Capture the cell that displays the provided text and extract its (X, Y) central coordinate. 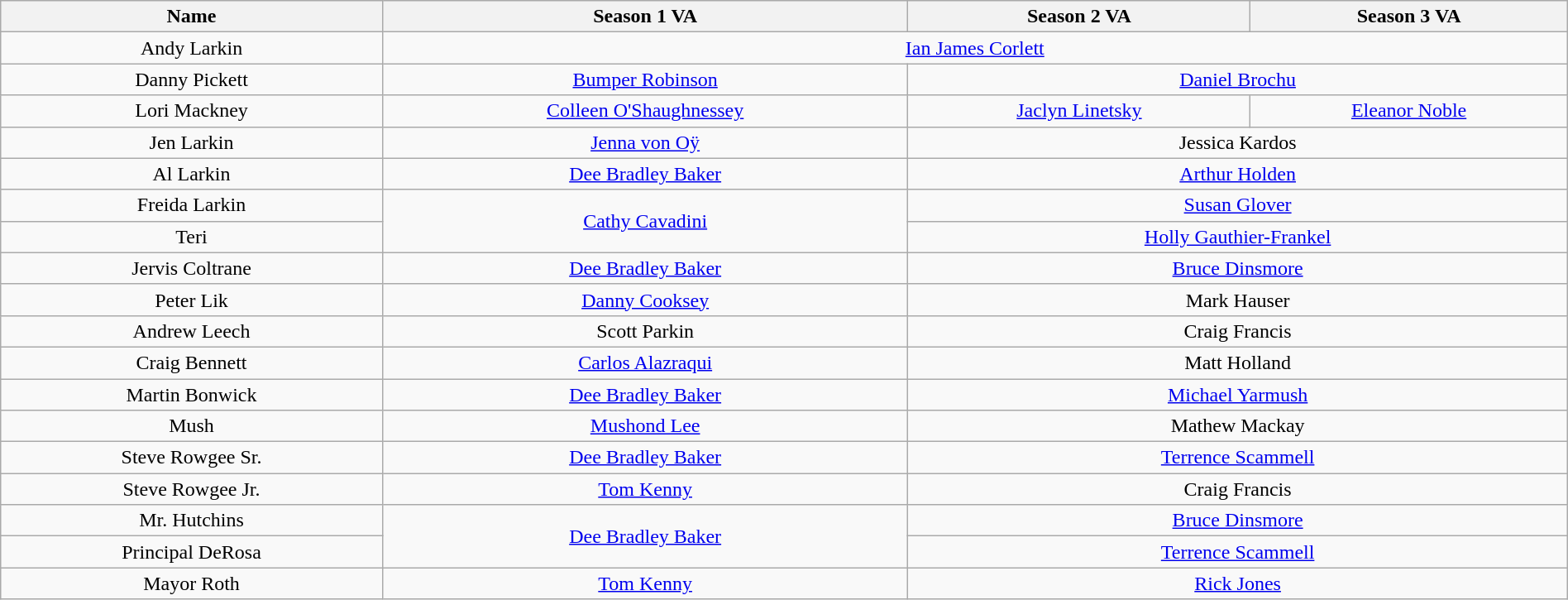
Jessica Kardos (1237, 142)
Steve Rowgee Sr. (192, 458)
Mayor Roth (192, 583)
Craig Bennett (192, 362)
Danny Cooksey (645, 300)
Daniel Brochu (1237, 79)
Season 3 VA (1409, 17)
Rick Jones (1237, 583)
Michael Yarmush (1237, 395)
Martin Bonwick (192, 395)
Andrew Leech (192, 331)
Scott Parkin (645, 331)
Bumper Robinson (645, 79)
Lori Mackney (192, 111)
Name (192, 17)
Jenna von Oÿ (645, 142)
Freida Larkin (192, 205)
Steve Rowgee Jr. (192, 489)
Season 1 VA (645, 17)
Jaclyn Linetsky (1079, 111)
Eleanor Noble (1409, 111)
Carlos Alazraqui (645, 362)
Peter Lik (192, 300)
Arthur Holden (1237, 174)
Danny Pickett (192, 79)
Colleen O'Shaughnessey (645, 111)
Principal DeRosa (192, 552)
Jen Larkin (192, 142)
Mushond Lee (645, 426)
Ian James Corlett (974, 48)
Mathew Mackay (1237, 426)
Al Larkin (192, 174)
Cathy Cavadini (645, 221)
Teri (192, 237)
Holly Gauthier-Frankel (1237, 237)
Susan Glover (1237, 205)
Mark Hauser (1237, 300)
Mush (192, 426)
Season 2 VA (1079, 17)
Mr. Hutchins (192, 521)
Matt Holland (1237, 362)
Jervis Coltrane (192, 268)
Andy Larkin (192, 48)
